For the text-containing cell, return its midpoint in (x, y) coordinate format. 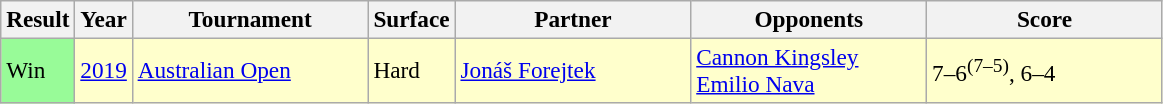
Tournament (250, 19)
Result (38, 19)
Surface (412, 19)
Jonáš Forejtek (573, 70)
Score (1045, 19)
Partner (573, 19)
Australian Open (250, 70)
Hard (412, 70)
Year (104, 19)
Cannon Kingsley Emilio Nava (809, 70)
Win (38, 70)
7–6(7–5), 6–4 (1045, 70)
2019 (104, 70)
Opponents (809, 19)
